From the cell containing the given text, extract its center point as (X, Y) coordinate. 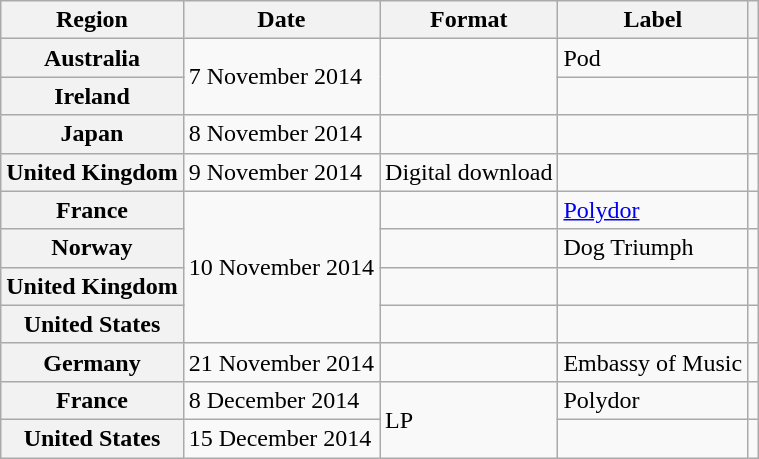
Label (653, 20)
Germany (92, 362)
Date (281, 20)
Norway (92, 248)
Format (469, 20)
7 November 2014 (281, 77)
Australia (92, 58)
9 November 2014 (281, 172)
8 December 2014 (281, 400)
15 December 2014 (281, 438)
21 November 2014 (281, 362)
Dog Triumph (653, 248)
LP (469, 419)
Ireland (92, 96)
Japan (92, 134)
Embassy of Music (653, 362)
Region (92, 20)
8 November 2014 (281, 134)
10 November 2014 (281, 267)
Pod (653, 58)
Digital download (469, 172)
